Capture the cell that displays the provided text and extract its [X, Y] central coordinate. 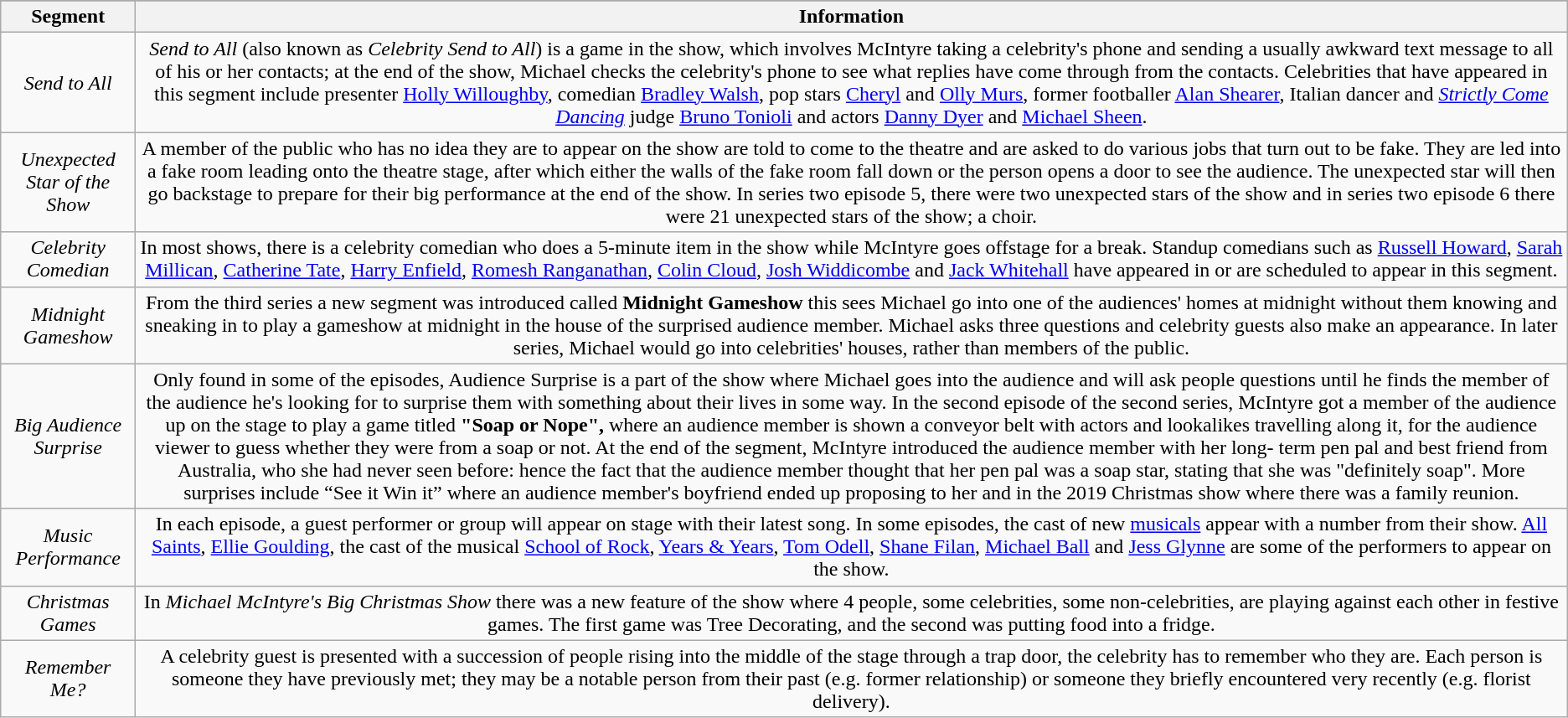
Music Performance [69, 547]
Christmas Games [69, 613]
Midnight Gameshow [69, 325]
Celebrity Comedian [69, 260]
Segment [69, 17]
Send to All [69, 82]
Unexpected Star of the Show [69, 183]
Information [852, 17]
Big Audience Surprise [69, 436]
Remember Me? [69, 679]
